Identify which cell holds the provided text, then report its (X, Y) central coordinate. 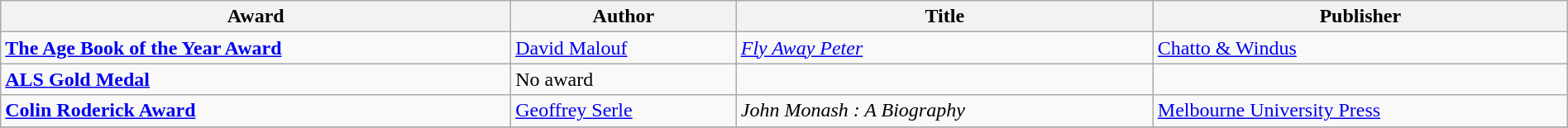
Melbourne University Press (1360, 111)
The Age Book of the Year Award (256, 48)
Publisher (1360, 17)
Geoffrey Serle (624, 111)
Award (256, 17)
Title (944, 17)
ALS Gold Medal (256, 79)
David Malouf (624, 48)
John Monash : A Biography (944, 111)
Chatto & Windus (1360, 48)
Colin Roderick Award (256, 111)
No award (624, 79)
Author (624, 17)
Fly Away Peter (944, 48)
